Determine the [x, y] coordinate at the center of the cell enclosing the given text.  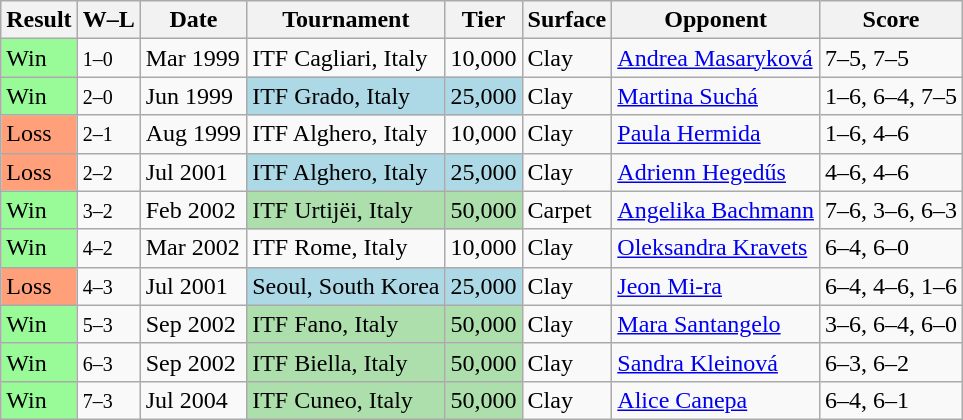
ITF Rome, Italy [346, 248]
Mar 2002 [193, 248]
ITF Biella, Italy [346, 362]
Score [890, 20]
Angelika Bachmann [716, 210]
Result [39, 20]
Carpet [567, 210]
7–3 [108, 400]
ITF Cuneo, Italy [346, 400]
6–3 [108, 362]
ITF Fano, Italy [346, 324]
2–1 [108, 134]
ITF Urtijëi, Italy [346, 210]
4–2 [108, 248]
Oleksandra Kravets [716, 248]
3–6, 6–4, 6–0 [890, 324]
6–4, 4–6, 1–6 [890, 286]
Mar 1999 [193, 58]
6–4, 6–1 [890, 400]
Opponent [716, 20]
Jeon Mi-ra [716, 286]
6–3, 6–2 [890, 362]
Andrea Masaryková [716, 58]
Aug 1999 [193, 134]
Sandra Kleinová [716, 362]
7–5, 7–5 [890, 58]
2–0 [108, 96]
7–6, 3–6, 6–3 [890, 210]
W–L [108, 20]
1–0 [108, 58]
Date [193, 20]
Jun 1999 [193, 96]
Feb 2002 [193, 210]
6–4, 6–0 [890, 248]
Paula Hermida [716, 134]
4–6, 4–6 [890, 172]
Tier [484, 20]
Alice Canepa [716, 400]
ITF Grado, Italy [346, 96]
Martina Suchá [716, 96]
Tournament [346, 20]
5–3 [108, 324]
2–2 [108, 172]
Seoul, South Korea [346, 286]
Surface [567, 20]
1–6, 6–4, 7–5 [890, 96]
Jul 2004 [193, 400]
Mara Santangelo [716, 324]
4–3 [108, 286]
Adrienn Hegedűs [716, 172]
1–6, 4–6 [890, 134]
ITF Cagliari, Italy [346, 58]
3–2 [108, 210]
